Find where the given text appears and provide that cell's center as [x, y] coordinate. 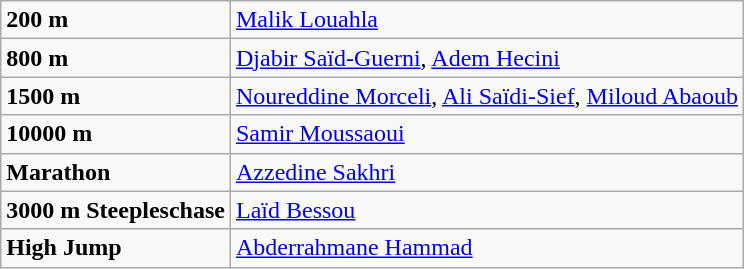
Abderrahmane Hammad [486, 248]
10000 m [116, 134]
Malik Louahla [486, 20]
Djabir Saïd-Guerni, Adem Hecini [486, 58]
800 m [116, 58]
High Jump [116, 248]
Samir Moussaoui [486, 134]
Noureddine Morceli, Ali Saïdi-Sief, Miloud Abaoub [486, 96]
Marathon [116, 172]
200 m [116, 20]
1500 m [116, 96]
Laïd Bessou [486, 210]
Azzedine Sakhri [486, 172]
3000 m Steepleschase [116, 210]
